Search for the cell housing the specified text and yield its [x, y] center coordinate. 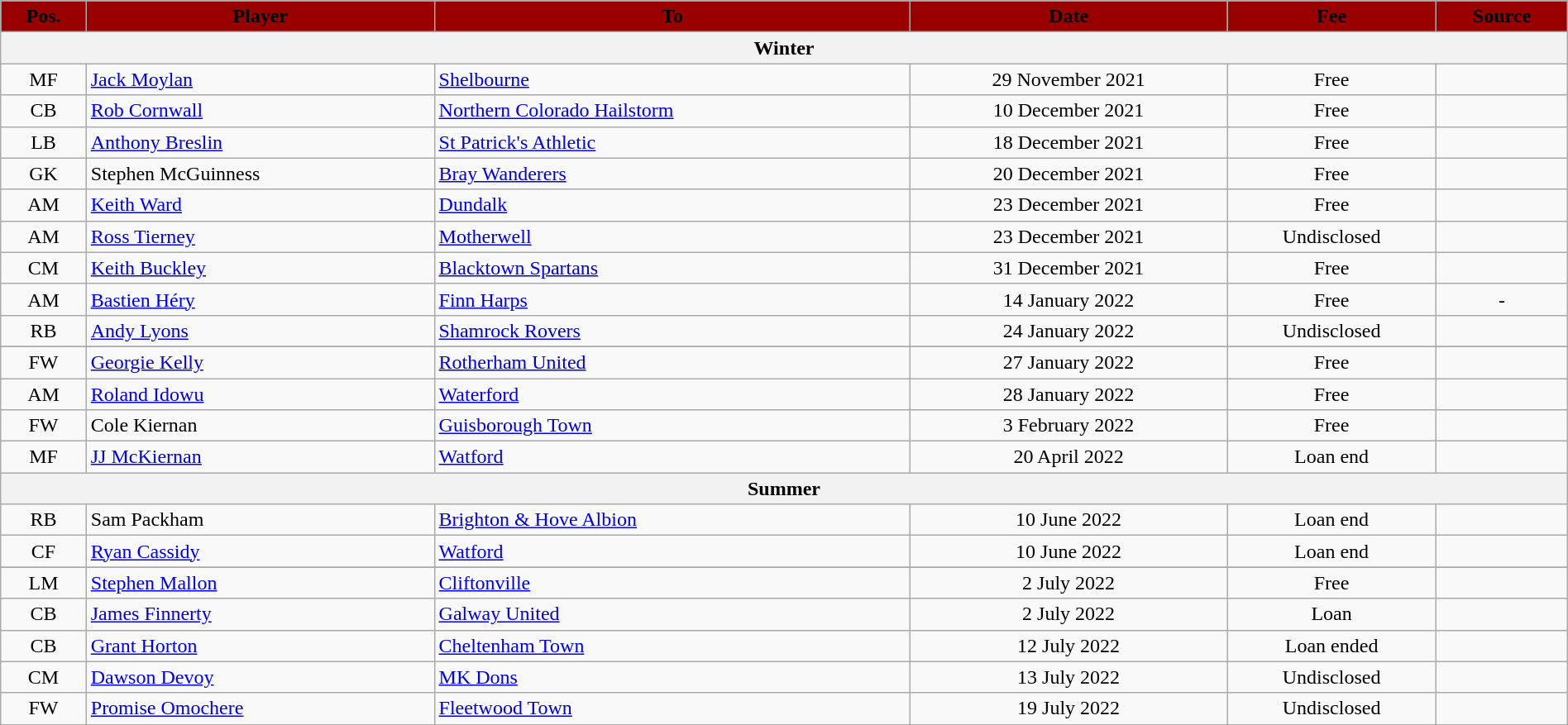
Loan ended [1331, 646]
Keith Buckley [260, 268]
James Finnerty [260, 614]
Summer [784, 489]
CF [44, 551]
Keith Ward [260, 205]
Andy Lyons [260, 331]
Source [1502, 17]
13 July 2022 [1068, 677]
Jack Moylan [260, 79]
Dawson Devoy [260, 677]
Promise Omochere [260, 708]
Brighton & Hove Albion [672, 520]
Winter [784, 48]
Finn Harps [672, 299]
Georgie Kelly [260, 362]
Guisborough Town [672, 426]
Dundalk [672, 205]
Galway United [672, 614]
Pos. [44, 17]
18 December 2021 [1068, 142]
Northern Colorado Hailstorm [672, 111]
20 April 2022 [1068, 457]
GK [44, 174]
St Patrick's Athletic [672, 142]
27 January 2022 [1068, 362]
14 January 2022 [1068, 299]
Shamrock Rovers [672, 331]
To [672, 17]
Cliftonville [672, 583]
10 December 2021 [1068, 111]
Loan [1331, 614]
Ross Tierney [260, 236]
Stephen McGuinness [260, 174]
Grant Horton [260, 646]
Ryan Cassidy [260, 551]
JJ McKiernan [260, 457]
Date [1068, 17]
3 February 2022 [1068, 426]
Fleetwood Town [672, 708]
Player [260, 17]
28 January 2022 [1068, 394]
Fee [1331, 17]
Bastien Héry [260, 299]
Rob Cornwall [260, 111]
Roland Idowu [260, 394]
Shelbourne [672, 79]
Cheltenham Town [672, 646]
Stephen Mallon [260, 583]
Blacktown Spartans [672, 268]
LB [44, 142]
Cole Kiernan [260, 426]
Anthony Breslin [260, 142]
Rotherham United [672, 362]
19 July 2022 [1068, 708]
LM [44, 583]
MK Dons [672, 677]
12 July 2022 [1068, 646]
24 January 2022 [1068, 331]
Waterford [672, 394]
Bray Wanderers [672, 174]
Motherwell [672, 236]
29 November 2021 [1068, 79]
- [1502, 299]
Sam Packham [260, 520]
31 December 2021 [1068, 268]
20 December 2021 [1068, 174]
